Locate the cell with the specified text and output its [X, Y] center coordinate. 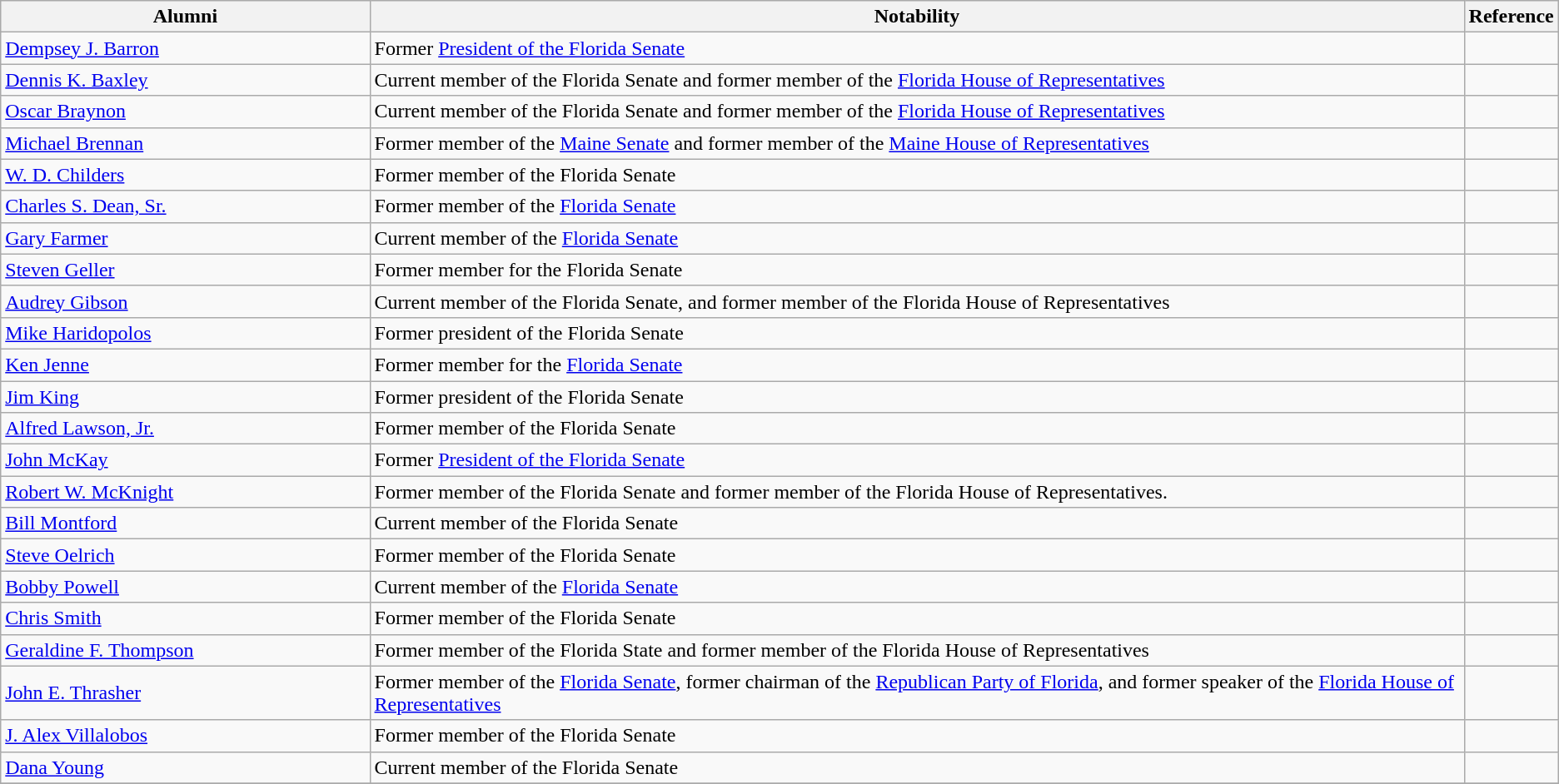
Notability [917, 17]
W. D. Childers [185, 175]
John McKay [185, 460]
Reference [1511, 17]
Ken Jenne [185, 365]
Bill Montford [185, 523]
Dana Young [185, 767]
Dennis K. Baxley [185, 80]
Current member of the Florida Senate, and former member of the Florida House of Representatives [917, 301]
J. Alex Villalobos [185, 736]
Robert W. McKnight [185, 492]
Former member of the Florida Senate and former member of the Florida House of Representatives. [917, 492]
Geraldine F. Thompson [185, 650]
Audrey Gibson [185, 301]
Chris Smith [185, 618]
Charles S. Dean, Sr. [185, 206]
Michael Brennan [185, 143]
Former member of the Maine Senate and former member of the Maine House of Representatives [917, 143]
Dempsey J. Barron [185, 48]
Steve Oelrich [185, 555]
Steven Geller [185, 270]
John E. Thrasher [185, 692]
Former member of the Florida State and former member of the Florida House of Representatives [917, 650]
Mike Haridopolos [185, 333]
Alumni [185, 17]
Former member of the Florida Senate, former chairman of the Republican Party of Florida, and former speaker of the Florida House of Representatives [917, 692]
Bobby Powell [185, 587]
Alfred Lawson, Jr. [185, 429]
Gary Farmer [185, 238]
Jim King [185, 397]
Oscar Braynon [185, 112]
